Return the (X, Y) coordinate for the center point of the cell that contains the specified text.  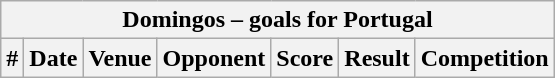
Domingos – goals for Portugal (278, 20)
Result (377, 58)
# (12, 58)
Date (54, 58)
Opponent (214, 58)
Venue (120, 58)
Competition (484, 58)
Score (305, 58)
